Output the (X, Y) coordinate of the center of the cell containing the given text.  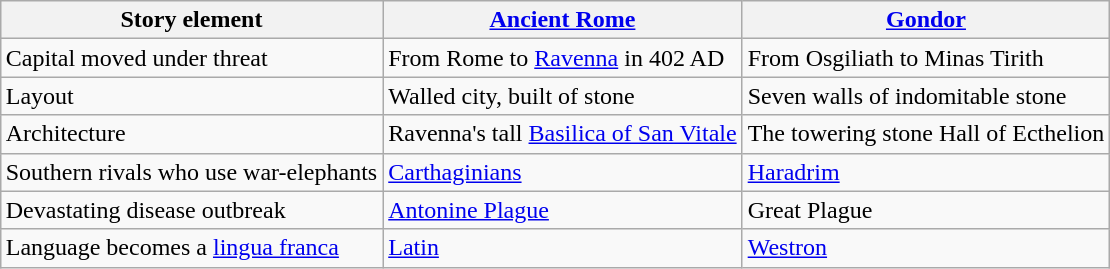
Antonine Plague (562, 210)
Ravenna's tall Basilica of San Vitale (562, 134)
From Osgiliath to Minas Tirith (926, 58)
Layout (191, 96)
Gondor (926, 20)
Language becomes a lingua franca (191, 248)
From Rome to Ravenna in 402 AD (562, 58)
Ancient Rome (562, 20)
Seven walls of indomitable stone (926, 96)
Carthaginians (562, 172)
Architecture (191, 134)
The towering stone Hall of Ecthelion (926, 134)
Devastating disease outbreak (191, 210)
Latin (562, 248)
Great Plague (926, 210)
Westron (926, 248)
Story element (191, 20)
Haradrim (926, 172)
Walled city, built of stone (562, 96)
Capital moved under threat (191, 58)
Southern rivals who use war-elephants (191, 172)
